Identify which cell holds the provided text, then report its [X, Y] central coordinate. 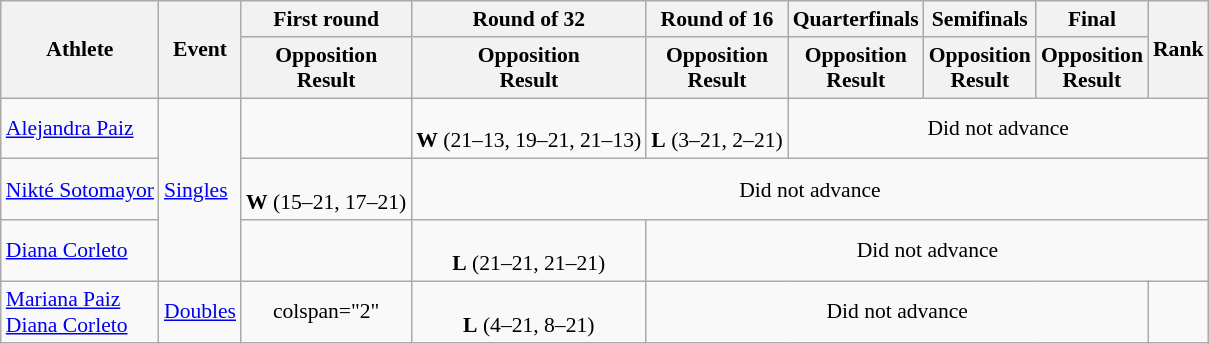
L (21–21, 21–21) [528, 250]
Final [1092, 19]
Singles [200, 190]
First round [326, 19]
colspan="2" [326, 312]
Athlete [80, 50]
Event [200, 50]
L (4–21, 8–21) [528, 312]
W (21–13, 19–21, 21–13) [528, 128]
Diana Corleto [80, 250]
Quarterfinals [856, 19]
W (15–21, 17–21) [326, 190]
Doubles [200, 312]
Mariana PaizDiana Corleto [80, 312]
Semifinals [980, 19]
Alejandra Paiz [80, 128]
L (3–21, 2–21) [716, 128]
Rank [1178, 50]
Round of 32 [528, 19]
Nikté Sotomayor [80, 190]
Round of 16 [716, 19]
